Search for the cell housing the specified text and yield its [X, Y] center coordinate. 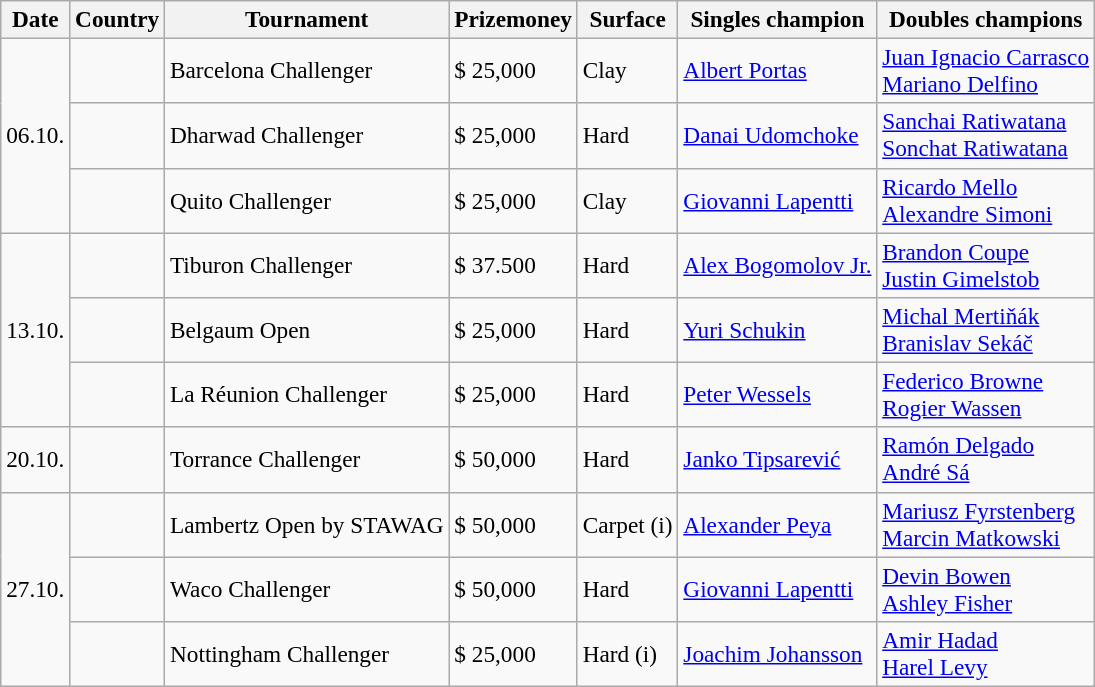
Dharwad Challenger [307, 136]
Brandon Coupe Justin Gimelstob [986, 264]
Lambertz Open by STAWAG [307, 524]
Tournament [307, 19]
Quito Challenger [307, 200]
27.10. [36, 589]
Janko Tipsarević [778, 460]
Barcelona Challenger [307, 70]
Ricardo Mello Alexandre Simoni [986, 200]
Ramón Delgado André Sá [986, 460]
Mariusz Fyrstenberg Marcin Matkowski [986, 524]
Albert Portas [778, 70]
Date [36, 19]
Carpet (i) [628, 524]
Tiburon Challenger [307, 264]
Federico Browne Rogier Wassen [986, 394]
Amir Hadad Harel Levy [986, 654]
Alex Bogomolov Jr. [778, 264]
Juan Ignacio Carrasco Mariano Delfino [986, 70]
Belgaum Open [307, 330]
Torrance Challenger [307, 460]
20.10. [36, 460]
Yuri Schukin [778, 330]
Michal Mertiňák Branislav Sekáč [986, 330]
Hard (i) [628, 654]
Waco Challenger [307, 588]
Surface [628, 19]
Singles champion [778, 19]
La Réunion Challenger [307, 394]
Nottingham Challenger [307, 654]
Doubles champions [986, 19]
Country [118, 19]
Danai Udomchoke [778, 136]
Alexander Peya [778, 524]
06.10. [36, 135]
Peter Wessels [778, 394]
Joachim Johansson [778, 654]
13.10. [36, 329]
Sanchai Ratiwatana Sonchat Ratiwatana [986, 136]
$ 37.500 [513, 264]
Devin Bowen Ashley Fisher [986, 588]
Prizemoney [513, 19]
